Scan for the cell matching the given text and deliver its [x, y] coordinate at center. 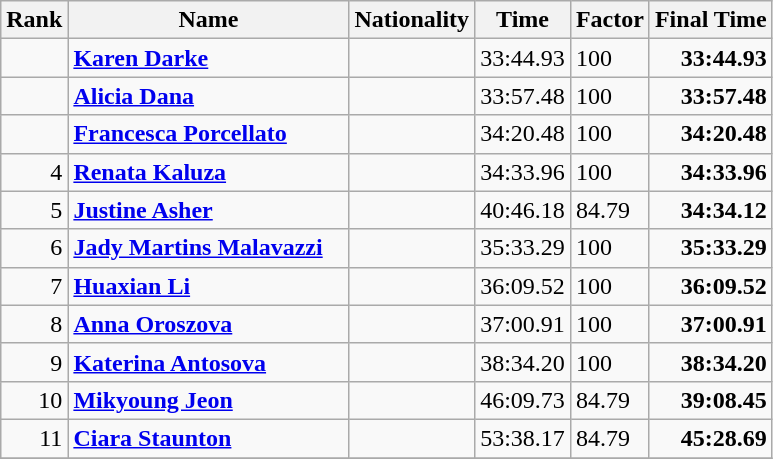
39:08.45 [710, 400]
Name [208, 20]
Francesca Porcellato [208, 134]
Justine Asher [208, 210]
Nationality [412, 20]
Jady Martins Malavazzi [208, 248]
5 [34, 210]
34:34.12 [710, 210]
Time [523, 20]
Katerina Antosova [208, 362]
Karen Darke [208, 58]
Final Time [710, 20]
6 [34, 248]
46:09.73 [523, 400]
10 [34, 400]
11 [34, 438]
Huaxian Li [208, 286]
8 [34, 324]
53:38.17 [523, 438]
Rank [34, 20]
45:28.69 [710, 438]
Ciara Staunton [208, 438]
Factor [610, 20]
40:46.18 [523, 210]
7 [34, 286]
Mikyoung Jeon [208, 400]
9 [34, 362]
4 [34, 172]
Alicia Dana [208, 96]
Anna Oroszova [208, 324]
Renata Kaluza [208, 172]
